Provide the [x, y] coordinate of the cell's center where the given text is located.  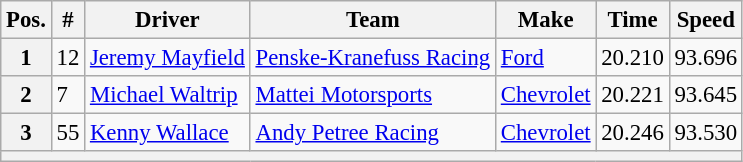
20.221 [632, 95]
55 [68, 133]
# [68, 20]
Jeremy Mayfield [168, 58]
Speed [706, 20]
93.645 [706, 95]
Team [372, 20]
2 [26, 95]
93.696 [706, 58]
Driver [168, 20]
Ford [545, 58]
1 [26, 58]
12 [68, 58]
Michael Waltrip [168, 95]
Penske-Kranefuss Racing [372, 58]
20.246 [632, 133]
Mattei Motorsports [372, 95]
Time [632, 20]
3 [26, 133]
Kenny Wallace [168, 133]
Pos. [26, 20]
Andy Petree Racing [372, 133]
20.210 [632, 58]
Make [545, 20]
7 [68, 95]
93.530 [706, 133]
